Capture the cell that displays the provided text and extract its (x, y) central coordinate. 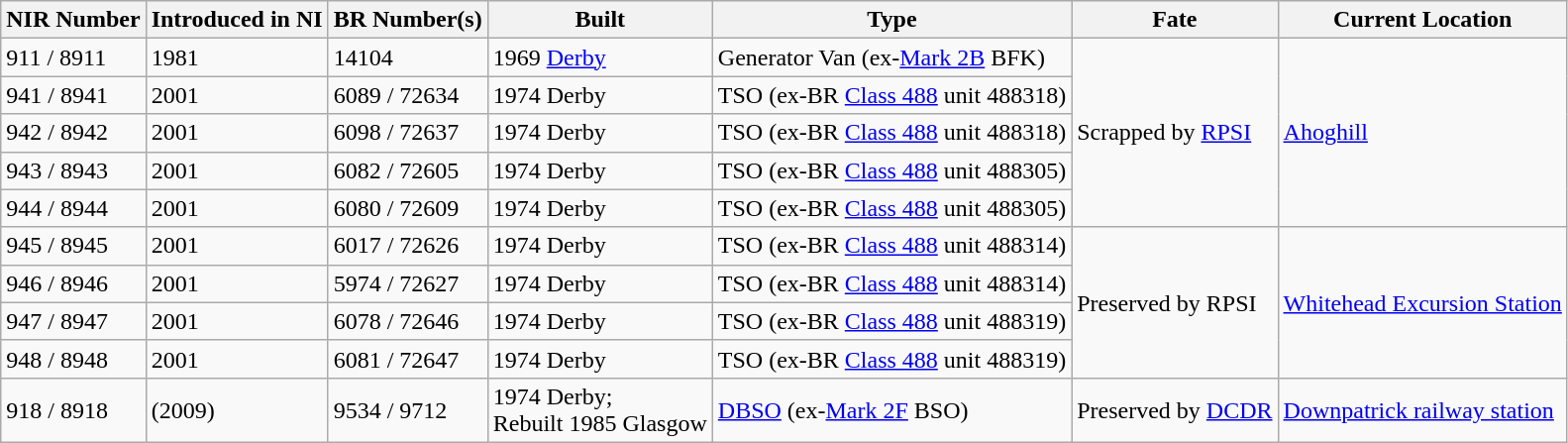
Preserved by RPSI (1175, 302)
Built (600, 20)
DBSO (ex-Mark 2F BSO) (891, 410)
942 / 8942 (73, 133)
Fate (1175, 20)
6017 / 72626 (408, 246)
6082 / 72605 (408, 170)
946 / 8946 (73, 283)
Downpatrick railway station (1422, 410)
NIR Number (73, 20)
Type (891, 20)
945 / 8945 (73, 246)
Preserved by DCDR (1175, 410)
1974 Derby; Rebuilt 1985 Glasgow (600, 410)
6078 / 72646 (408, 321)
6081 / 72647 (408, 359)
6080 / 72609 (408, 208)
Generator Van (ex-Mark 2B BFK) (891, 57)
941 / 8941 (73, 95)
Current Location (1422, 20)
947 / 8947 (73, 321)
BR Number(s) (408, 20)
911 / 8911 (73, 57)
14104 (408, 57)
Ahoghill (1422, 133)
944 / 8944 (73, 208)
6089 / 72634 (408, 95)
9534 / 9712 (408, 410)
1969 Derby (600, 57)
Scrapped by RPSI (1175, 133)
1981 (237, 57)
6098 / 72637 (408, 133)
918 / 8918 (73, 410)
Introduced in NI (237, 20)
(2009) (237, 410)
5974 / 72627 (408, 283)
Whitehead Excursion Station (1422, 302)
948 / 8948 (73, 359)
943 / 8943 (73, 170)
